Capture the cell that displays the provided text and extract its (X, Y) central coordinate. 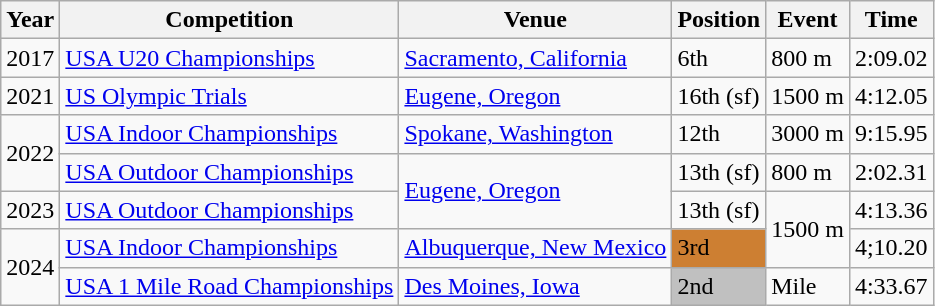
Venue (536, 20)
Year (30, 20)
Albuquerque, New Mexico (536, 248)
4:13.36 (891, 210)
2021 (30, 96)
2:09.02 (891, 58)
2022 (30, 153)
6th (719, 58)
2023 (30, 210)
3000 m (808, 134)
3rd (719, 248)
US Olympic Trials (230, 96)
2017 (30, 58)
Competition (230, 20)
4:33.67 (891, 286)
4;10.20 (891, 248)
Event (808, 20)
USA 1 Mile Road Championships (230, 286)
4:12.05 (891, 96)
USA U20 Championships (230, 58)
Sacramento, California (536, 58)
2024 (30, 267)
Position (719, 20)
9:15.95 (891, 134)
2nd (719, 286)
16th (sf) (719, 96)
Spokane, Washington (536, 134)
Time (891, 20)
2:02.31 (891, 172)
Des Moines, Iowa (536, 286)
Mile (808, 286)
12th (719, 134)
